For the text-containing cell, return its midpoint in [x, y] coordinate format. 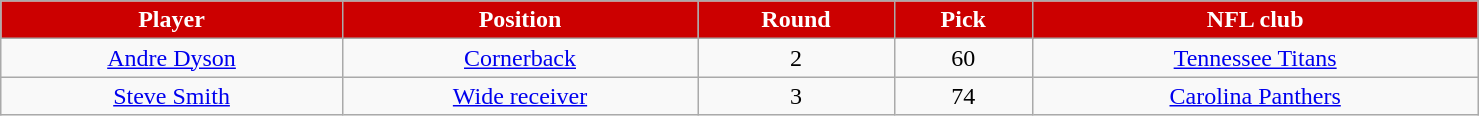
Round [796, 20]
Tennessee Titans [1255, 58]
Player [172, 20]
Pick [963, 20]
2 [796, 58]
Steve Smith [172, 96]
60 [963, 58]
74 [963, 96]
Carolina Panthers [1255, 96]
Position [520, 20]
Andre Dyson [172, 58]
Wide receiver [520, 96]
NFL club [1255, 20]
3 [796, 96]
Cornerback [520, 58]
